Return the [X, Y] coordinate for the center point of the cell that contains the specified text.  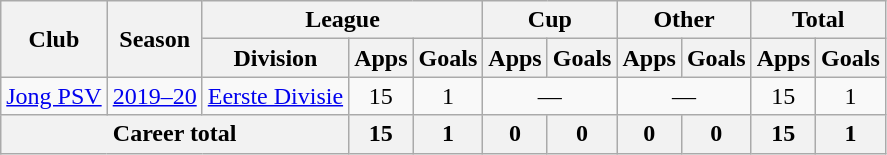
Cup [550, 20]
Division [275, 58]
Jong PSV [54, 96]
2019–20 [154, 96]
League [342, 20]
Eerste Divisie [275, 96]
Club [54, 39]
Total [818, 20]
Other [684, 20]
Season [154, 39]
Career total [175, 134]
